Locate the cell with the specified text and output its (X, Y) center coordinate. 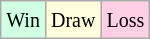
Loss (126, 20)
Win (24, 20)
Draw (72, 20)
